Return (x, y) of the center of cell containing provided text 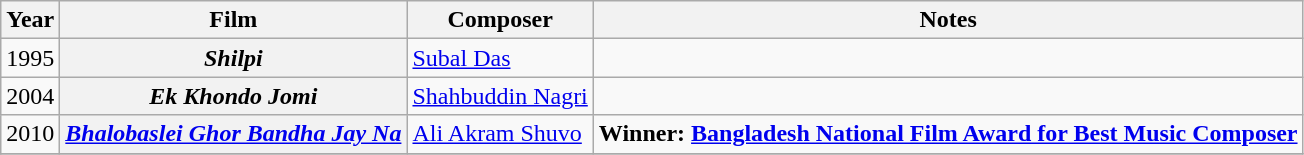
Shilpi (234, 58)
Composer (500, 20)
2010 (30, 134)
2004 (30, 96)
Notes (948, 20)
1995 (30, 58)
Winner: Bangladesh National Film Award for Best Music Composer (948, 134)
Subal Das (500, 58)
Ali Akram Shuvo (500, 134)
Bhalobaslei Ghor Bandha Jay Na (234, 134)
Ek Khondo Jomi (234, 96)
Shahbuddin Nagri (500, 96)
Year (30, 20)
Film (234, 20)
